Extract the [X, Y] coordinate from the center of the cell holding the provided text.  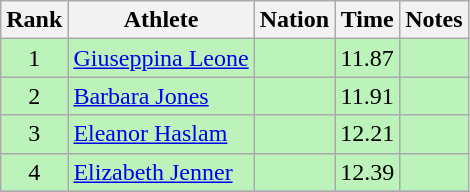
4 [34, 172]
Barbara Jones [161, 96]
Rank [34, 20]
11.87 [368, 58]
12.39 [368, 172]
Notes [434, 20]
Athlete [161, 20]
Time [368, 20]
3 [34, 134]
Eleanor Haslam [161, 134]
Nation [294, 20]
1 [34, 58]
Giuseppina Leone [161, 58]
2 [34, 96]
Elizabeth Jenner [161, 172]
12.21 [368, 134]
11.91 [368, 96]
